Search for the cell housing the specified text and yield its [x, y] center coordinate. 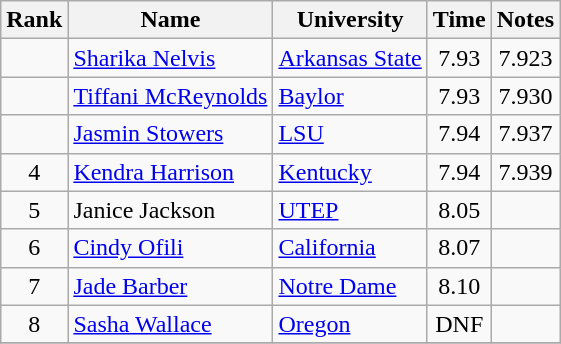
Tiffani McReynolds [170, 96]
6 [34, 248]
7.923 [525, 58]
8 [34, 324]
Janice Jackson [170, 210]
DNF [459, 324]
Notre Dame [350, 286]
Time [459, 20]
UTEP [350, 210]
Notes [525, 20]
California [350, 248]
Kendra Harrison [170, 172]
5 [34, 210]
7 [34, 286]
8.07 [459, 248]
Name [170, 20]
Rank [34, 20]
7.939 [525, 172]
Jasmin Stowers [170, 134]
Sharika Nelvis [170, 58]
7.930 [525, 96]
University [350, 20]
Arkansas State [350, 58]
Oregon [350, 324]
8.10 [459, 286]
Baylor [350, 96]
4 [34, 172]
Jade Barber [170, 286]
8.05 [459, 210]
LSU [350, 134]
Sasha Wallace [170, 324]
Kentucky [350, 172]
7.937 [525, 134]
Cindy Ofili [170, 248]
